Capture the cell that displays the provided text and extract its (x, y) central coordinate. 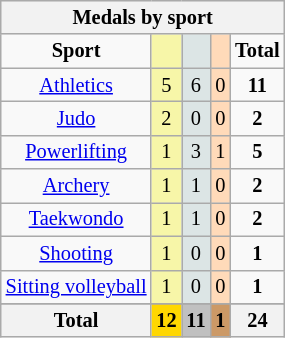
Judo (76, 118)
Sport (76, 51)
Sitting volleyball (76, 287)
Athletics (76, 85)
3 (196, 152)
6 (196, 85)
Medals by sport (143, 17)
Shooting (76, 253)
Archery (76, 186)
Taekwondo (76, 219)
Powerlifting (76, 152)
12 (166, 320)
24 (257, 320)
